Scan for the cell matching the given text and deliver its (X, Y) coordinate at center. 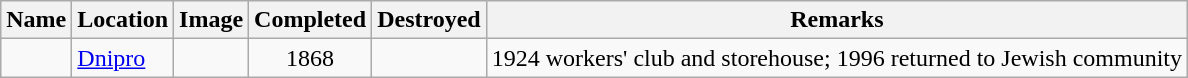
1924 workers' club and storehouse; 1996 returned to Jewish community (836, 58)
Destroyed (430, 20)
Location (123, 20)
1868 (310, 58)
Remarks (836, 20)
Completed (310, 20)
Image (212, 20)
Dnipro (123, 58)
Name (36, 20)
